Output the (x, y) coordinate of the center of the cell containing the given text.  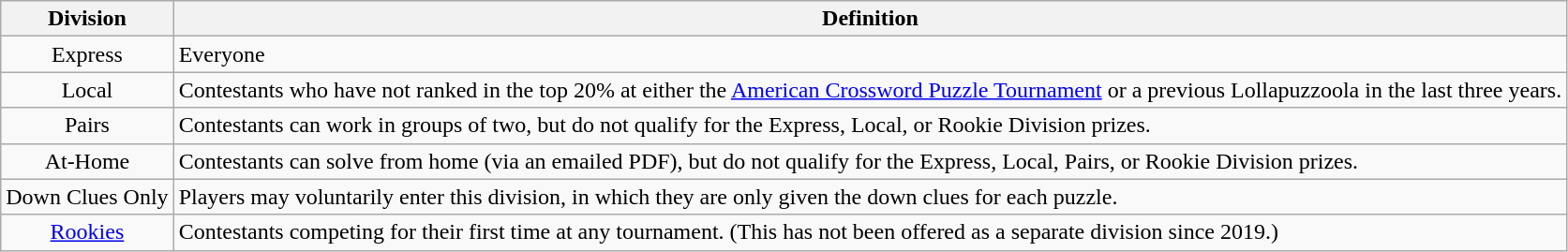
Everyone (870, 54)
Contestants competing for their first time at any tournament. (This has not been offered as a separate division since 2019.) (870, 232)
Players may voluntarily enter this division, in which they are only given the down clues for each puzzle. (870, 197)
Definition (870, 19)
Local (87, 90)
At-Home (87, 161)
Express (87, 54)
Down Clues Only (87, 197)
Contestants can work in groups of two, but do not qualify for the Express, Local, or Rookie Division prizes. (870, 126)
Pairs (87, 126)
Division (87, 19)
Rookies (87, 232)
Contestants can solve from home (via an emailed PDF), but do not qualify for the Express, Local, Pairs, or Rookie Division prizes. (870, 161)
